Locate the cell with the specified text and output its [x, y] center coordinate. 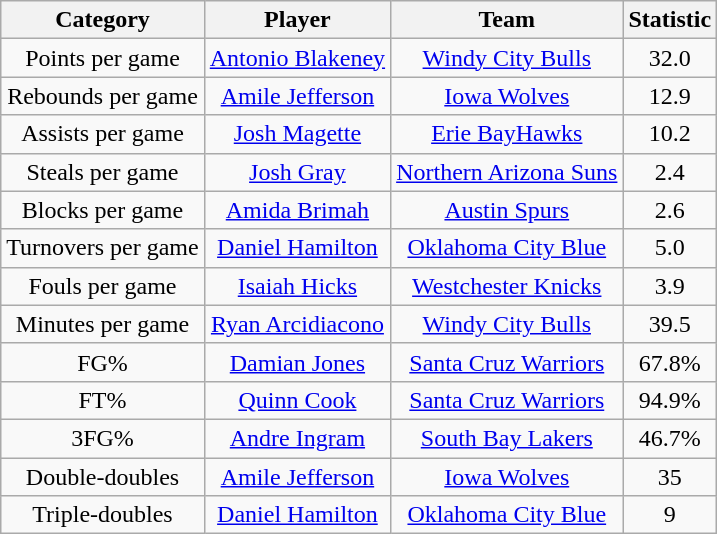
46.7% [670, 438]
32.0 [670, 58]
2.4 [670, 172]
12.9 [670, 96]
Westchester Knicks [507, 286]
Player [297, 20]
Fouls per game [102, 286]
Quinn Cook [297, 400]
67.8% [670, 362]
Minutes per game [102, 324]
Andre Ingram [297, 438]
Double-doubles [102, 477]
FT% [102, 400]
Points per game [102, 58]
Damian Jones [297, 362]
Josh Gray [297, 172]
Amida Brimah [297, 210]
Antonio Blakeney [297, 58]
FG% [102, 362]
Blocks per game [102, 210]
9 [670, 515]
Assists per game [102, 134]
2.6 [670, 210]
39.5 [670, 324]
Turnovers per game [102, 248]
Ryan Arcidiacono [297, 324]
Rebounds per game [102, 96]
Statistic [670, 20]
Team [507, 20]
5.0 [670, 248]
South Bay Lakers [507, 438]
Erie BayHawks [507, 134]
Josh Magette [297, 134]
Isaiah Hicks [297, 286]
10.2 [670, 134]
Austin Spurs [507, 210]
94.9% [670, 400]
3FG% [102, 438]
35 [670, 477]
Category [102, 20]
Northern Arizona Suns [507, 172]
Steals per game [102, 172]
Triple-doubles [102, 515]
3.9 [670, 286]
